Search for the cell housing the specified text and yield its [X, Y] center coordinate. 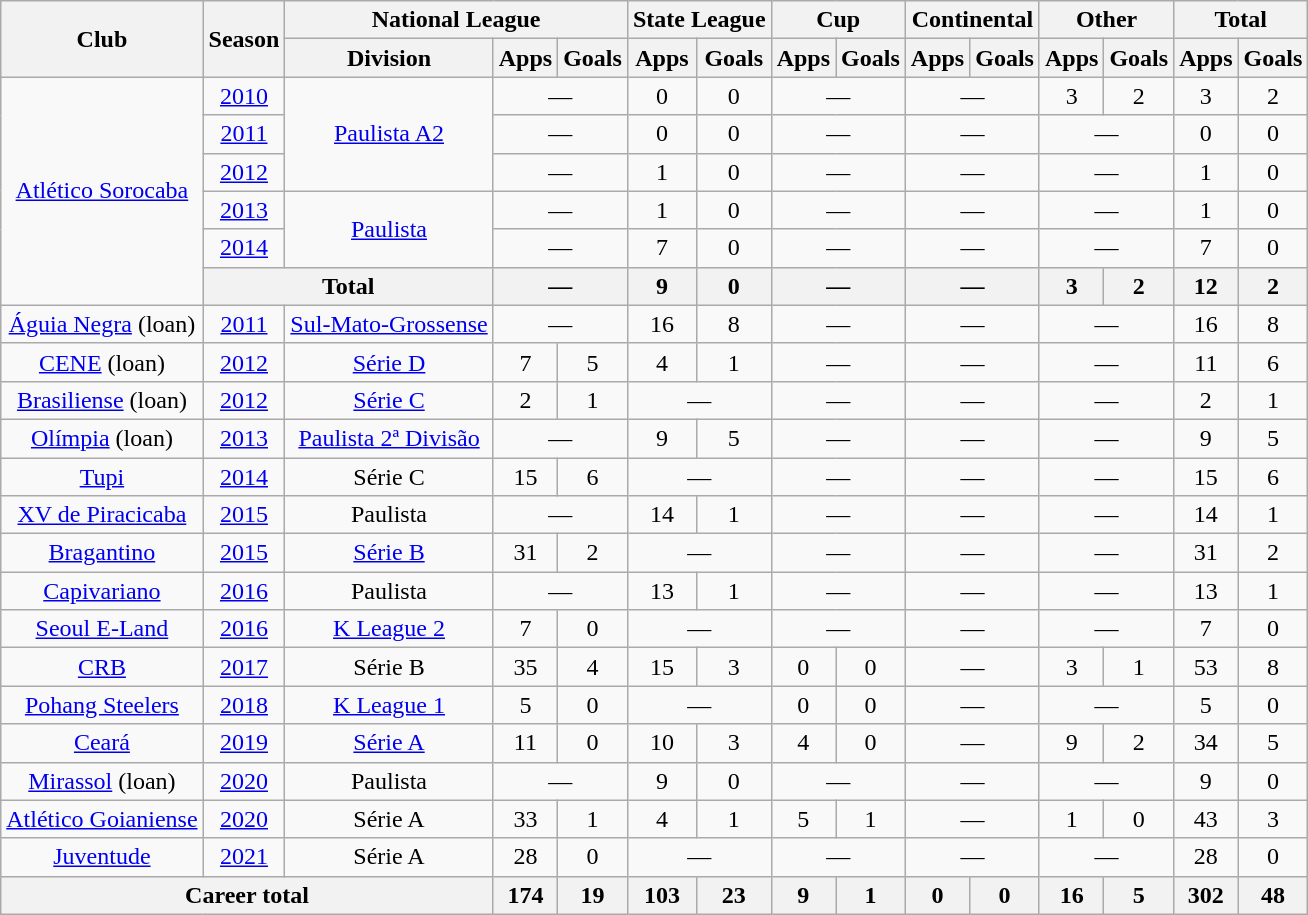
Olímpia (loan) [102, 438]
103 [662, 895]
Atlético Goianiense [102, 819]
Career total [247, 895]
19 [593, 895]
National League [456, 20]
Capivariano [102, 591]
35 [525, 667]
2010 [244, 96]
2019 [244, 743]
Cup [838, 20]
53 [1206, 667]
Season [244, 39]
Division [389, 58]
2017 [244, 667]
CENE (loan) [102, 362]
Paulista 2ª Divisão [389, 438]
Brasiliense (loan) [102, 400]
23 [734, 895]
Juventude [102, 857]
Águia Negra (loan) [102, 324]
Paulista A2 [389, 134]
Tupi [102, 477]
Bragantino [102, 553]
34 [1206, 743]
XV de Piracicaba [102, 515]
Continental [972, 20]
Mirassol (loan) [102, 781]
Sul-Mato-Grossense [389, 324]
Pohang Steelers [102, 705]
2018 [244, 705]
Ceará [102, 743]
Other [1106, 20]
10 [662, 743]
Série D [389, 362]
K League 2 [389, 629]
48 [1273, 895]
K League 1 [389, 705]
Atlético Sorocaba [102, 191]
174 [525, 895]
CRB [102, 667]
2021 [244, 857]
43 [1206, 819]
33 [525, 819]
302 [1206, 895]
Club [102, 39]
12 [1206, 286]
Seoul E-Land [102, 629]
State League [699, 20]
